Provide the (x, y) coordinate of the cell's center where the given text is located.  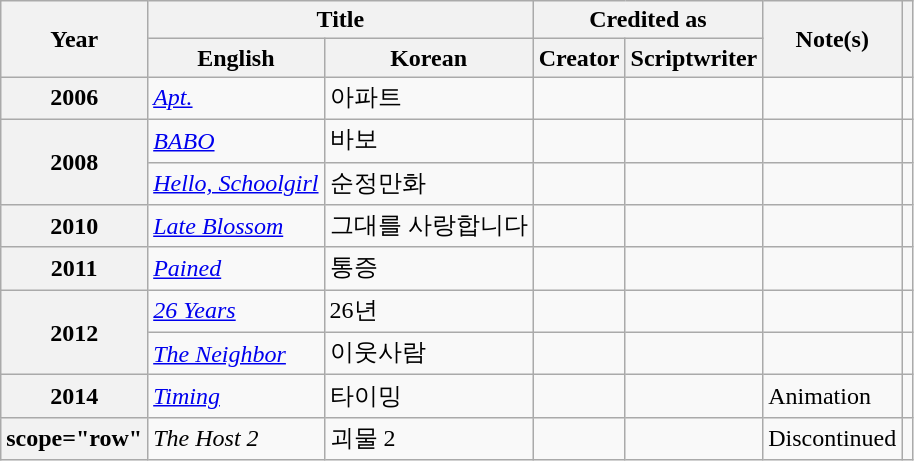
26년 (428, 312)
2011 (74, 268)
순정만화 (428, 184)
2010 (74, 226)
26 Years (236, 312)
BABO (236, 140)
이웃사람 (428, 354)
The Host 2 (236, 438)
Discontinued (832, 438)
통증 (428, 268)
The Neighbor (236, 354)
2014 (74, 396)
2012 (74, 332)
Pained (236, 268)
Apt. (236, 98)
Hello, Schoolgirl (236, 184)
Year (74, 39)
Creator (579, 58)
2008 (74, 162)
괴물 2 (428, 438)
Title (340, 20)
Scriptwriter (694, 58)
English (236, 58)
2006 (74, 98)
타이밍 (428, 396)
Animation (832, 396)
Credited as (648, 20)
Late Blossom (236, 226)
그대를 사랑합니다 (428, 226)
Note(s) (832, 39)
scope="row" (74, 438)
바보 (428, 140)
아파트 (428, 98)
Timing (236, 396)
Korean (428, 58)
